Search for the cell housing the specified text and yield its (x, y) center coordinate. 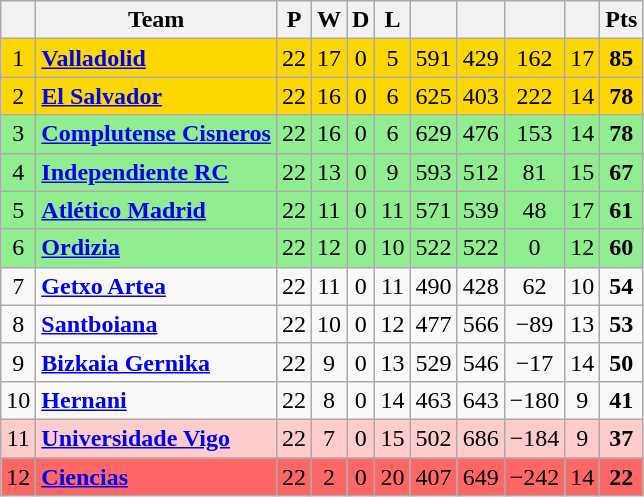
407 (434, 477)
428 (480, 286)
477 (434, 324)
502 (434, 438)
85 (622, 58)
Complutense Cisneros (156, 134)
W (330, 20)
Independiente RC (156, 172)
53 (622, 324)
153 (534, 134)
3 (18, 134)
48 (534, 210)
Team (156, 20)
−17 (534, 362)
60 (622, 248)
Ordizia (156, 248)
463 (434, 400)
−89 (534, 324)
81 (534, 172)
625 (434, 96)
649 (480, 477)
629 (434, 134)
429 (480, 58)
512 (480, 172)
D (361, 20)
476 (480, 134)
686 (480, 438)
593 (434, 172)
Ciencias (156, 477)
403 (480, 96)
67 (622, 172)
539 (480, 210)
−242 (534, 477)
Santboiana (156, 324)
El Salvador (156, 96)
50 (622, 362)
490 (434, 286)
41 (622, 400)
1 (18, 58)
61 (622, 210)
571 (434, 210)
591 (434, 58)
529 (434, 362)
P (294, 20)
20 (392, 477)
546 (480, 362)
Getxo Artea (156, 286)
62 (534, 286)
−180 (534, 400)
Universidade Vigo (156, 438)
4 (18, 172)
222 (534, 96)
Bizkaia Gernika (156, 362)
Valladolid (156, 58)
L (392, 20)
54 (622, 286)
−184 (534, 438)
566 (480, 324)
Hernani (156, 400)
Atlético Madrid (156, 210)
643 (480, 400)
162 (534, 58)
37 (622, 438)
Pts (622, 20)
